Find where the given text appears and provide that cell's center as (X, Y) coordinate. 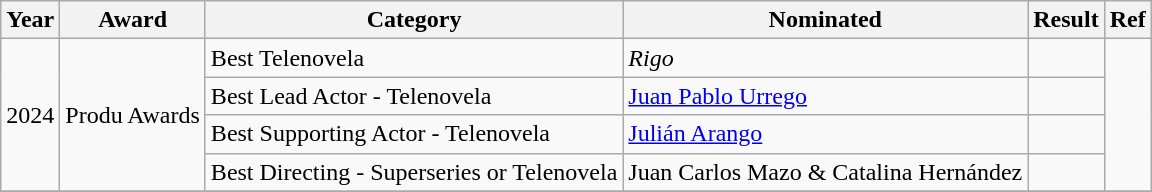
Nominated (826, 20)
Ref (1128, 20)
Best Supporting Actor - Telenovela (414, 134)
Juan Pablo Urrego (826, 96)
2024 (30, 115)
Best Lead Actor - Telenovela (414, 96)
Juan Carlos Mazo & Catalina Hernández (826, 172)
Best Telenovela (414, 58)
Rigo (826, 58)
Year (30, 20)
Julián Arango (826, 134)
Produ Awards (133, 115)
Best Directing - Superseries or Telenovela (414, 172)
Award (133, 20)
Result (1066, 20)
Category (414, 20)
